Pinpoint the cell where the given text exists, returning its (X, Y) midpoint coordinate. 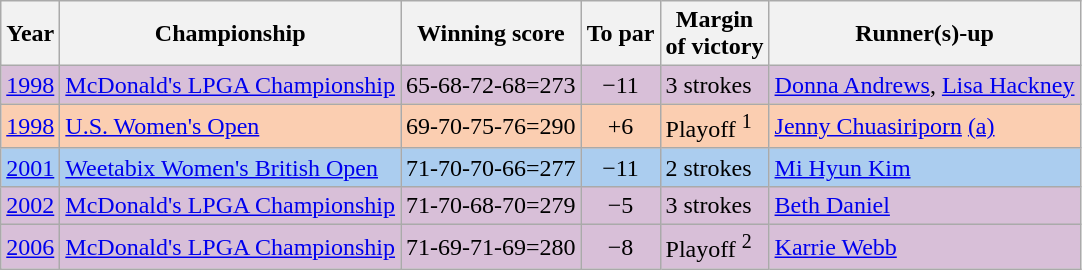
2006 (30, 248)
Jenny Chuasiriporn (a) (924, 126)
65-68-72-68=273 (492, 85)
Donna Andrews, Lisa Hackney (924, 85)
Weetabix Women's British Open (230, 167)
Playoff 1 (714, 126)
Runner(s)-up (924, 34)
+6 (620, 126)
Marginof victory (714, 34)
−8 (620, 248)
Playoff 2 (714, 248)
2 strokes (714, 167)
Championship (230, 34)
Mi Hyun Kim (924, 167)
71-70-70-66=277 (492, 167)
To par (620, 34)
Winning score (492, 34)
Beth Daniel (924, 205)
U.S. Women's Open (230, 126)
Karrie Webb (924, 248)
71-70-68-70=279 (492, 205)
−5 (620, 205)
69-70-75-76=290 (492, 126)
Year (30, 34)
71-69-71-69=280 (492, 248)
2002 (30, 205)
2001 (30, 167)
